For the text-containing cell, return its midpoint in (X, Y) coordinate format. 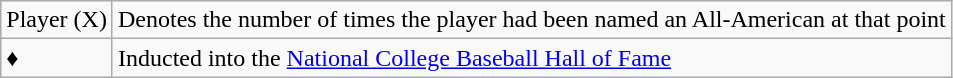
Inducted into the National College Baseball Hall of Fame (532, 58)
♦ (57, 58)
Player (X) (57, 20)
Denotes the number of times the player had been named an All-American at that point (532, 20)
